Locate the cell with the specified text and output its [X, Y] center coordinate. 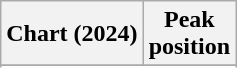
Chart (2024) [72, 34]
Peakposition [189, 34]
